Find where the given text appears and provide that cell's center as (x, y) coordinate. 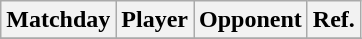
Player (155, 20)
Matchday (58, 20)
Opponent (251, 20)
Ref. (334, 20)
